Scan for the cell matching the given text and deliver its [X, Y] coordinate at center. 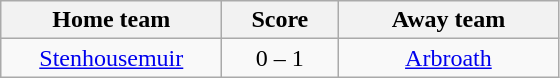
Stenhousemuir [112, 58]
Away team [448, 20]
Arbroath [448, 58]
Home team [112, 20]
Score [280, 20]
0 – 1 [280, 58]
